Determine the [X, Y] coordinate at the center of the cell enclosing the given text.  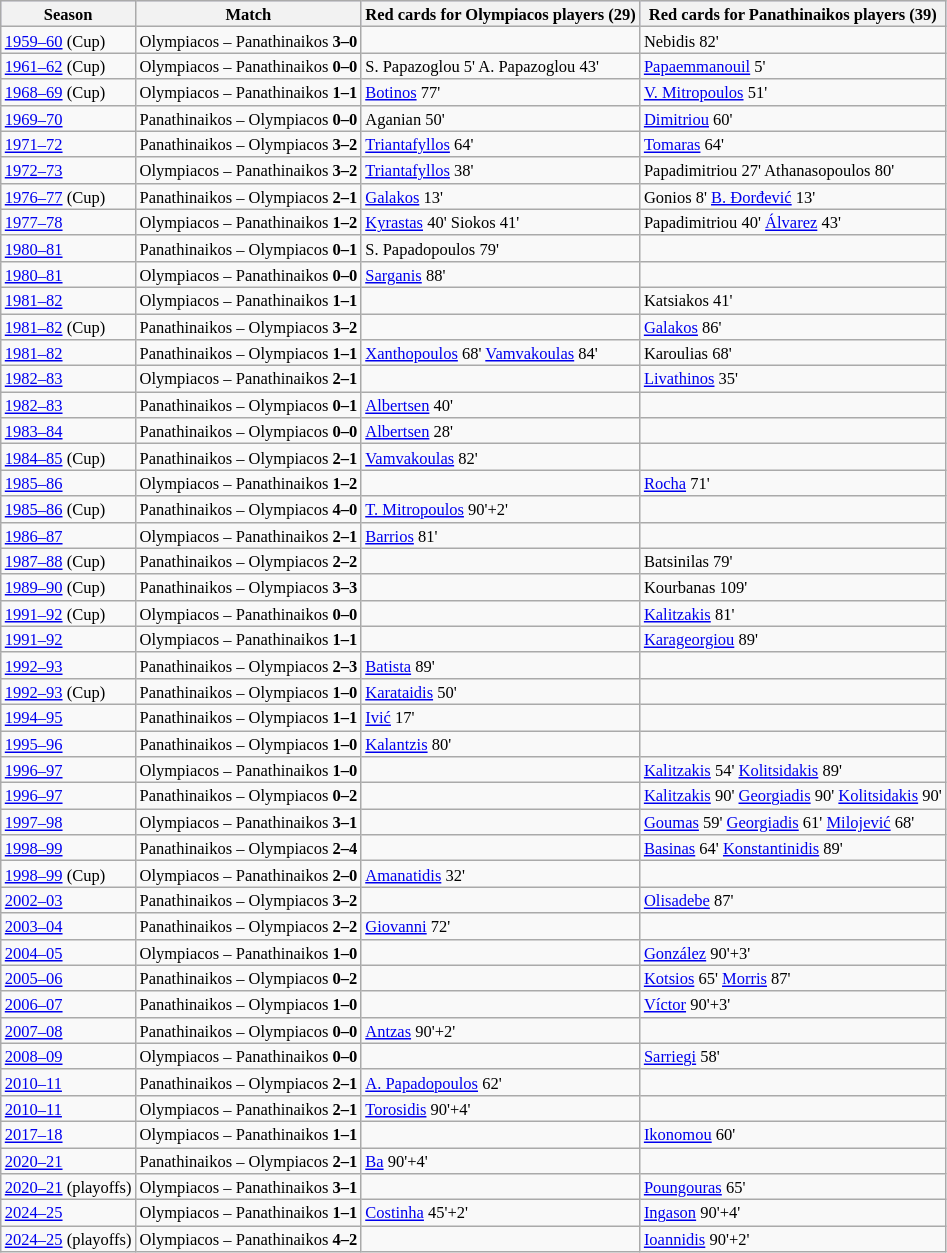
Dimitriou 60' [793, 118]
2004–05 [68, 952]
2017–18 [68, 1134]
1998–99 [68, 848]
Triantafyllos 38' [500, 170]
1981–82 (Cup) [68, 327]
1959–60 (Cup) [68, 40]
Ivić 17' [500, 717]
2007–08 [68, 1030]
Match [248, 14]
A. Papadopoulos 62' [500, 1082]
Kalitzakis 81' [793, 613]
Kotsios 65' Morris 87' [793, 978]
Albertsen 28' [500, 431]
1977–78 [68, 222]
Amanatidis 32' [500, 874]
Basinas 64' Konstantinidis 89' [793, 848]
Barrios 81' [500, 535]
2024–25 (playoffs) [68, 1239]
Sarganis 88' [500, 274]
1961–62 (Cup) [68, 66]
S. Papadopoulos 79' [500, 248]
Panathinaikos – Olympiacos 3–3 [248, 587]
1998–99 (Cup) [68, 874]
Galakos 13' [500, 196]
Olympiacos – Panathinaikos 3–0 [248, 40]
Kalitzakis 54' Kolitsidakis 89' [793, 770]
Botinos 77' [500, 92]
Kalitzakis 90' Georgiadis 90' Kolitsidakis 90' [793, 796]
1991–92 [68, 639]
Tomaras 64' [793, 144]
1992–93 [68, 665]
2024–25 [68, 1213]
2020–21 (playoffs) [68, 1187]
Papaemmanouil 5' [793, 66]
2005–06 [68, 978]
Olympiacos – Panathinaikos 4–2 [248, 1239]
Batsinilas 79' [793, 561]
Víctor 90'+3' [793, 1004]
Sarriegi 58' [793, 1056]
Xanthopoulos 68' Vamvakoulas 84' [500, 353]
Panathinaikos – Olympiacos 2–3 [248, 665]
1968–69 (Cup) [68, 92]
Albertsen 40' [500, 405]
Rocha 71' [793, 483]
Ikonomou 60' [793, 1134]
V. Mitropoulos 51' [793, 92]
Poungouras 65' [793, 1187]
1987–88 (Cup) [68, 561]
Panathinaikos – Olympiacos 2–4 [248, 848]
1969–70 [68, 118]
Ba 90'+4' [500, 1161]
Batista 89' [500, 665]
1995–96 [68, 743]
Kalantzis 80' [500, 743]
Livathinos 35' [793, 379]
Olisadebe 87' [793, 900]
Galakos 86' [793, 327]
Karoulias 68' [793, 353]
T. Mitropoulos 90'+2' [500, 509]
2006–07 [68, 1004]
Torosidis 90'+4' [500, 1108]
Season [68, 14]
1992–93 (Cup) [68, 691]
Karageorgiou 89' [793, 639]
Nebidis 82' [793, 40]
Ioannidis 90'+2' [793, 1239]
1984–85 (Cup) [68, 457]
Costinha 45'+2' [500, 1213]
1972–73 [68, 170]
Vamvakoulas 82' [500, 457]
Gonios 8' B. Đorđević 13' [793, 196]
Triantafyllos 64' [500, 144]
Goumas 59' Georgiadis 61' Milojević 68' [793, 822]
Panathinaikos – Olympiacos 4–0 [248, 509]
2020–21 [68, 1161]
1986–87 [68, 535]
Olympiacos – Panathinaikos 3–2 [248, 170]
Ingason 90'+4' [793, 1213]
Aganian 50' [500, 118]
Karataidis 50' [500, 691]
1985–86 [68, 483]
Red cards for Panathinaikos players (39) [793, 14]
Kyrastas 40' Siokos 41' [500, 222]
2003–04 [68, 926]
Papadimitriou 40' Álvarez 43' [793, 222]
Antzas 90'+2' [500, 1030]
1997–98 [68, 822]
S. Papazoglou 5' A. Papazoglou 43' [500, 66]
1989–90 (Cup) [68, 587]
1991–92 (Cup) [68, 613]
1985–86 (Cup) [68, 509]
2008–09 [68, 1056]
2002–03 [68, 900]
González 90'+3' [793, 952]
Kourbanas 109' [793, 587]
Giovanni 72' [500, 926]
1971–72 [68, 144]
1994–95 [68, 717]
1976–77 (Cup) [68, 196]
Papadimitriou 27' Athanasopoulos 80' [793, 170]
1983–84 [68, 431]
Katsiakos 41' [793, 300]
Red cards for Olympiacos players (29) [500, 14]
Olympiacos – Panathinaikos 2–0 [248, 874]
